Find where the given text appears and provide that cell's center as (X, Y) coordinate. 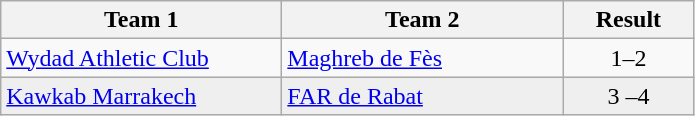
Result (628, 20)
Team 1 (142, 20)
3 –4 (628, 96)
Maghreb de Fès (422, 58)
Team 2 (422, 20)
Kawkab Marrakech (142, 96)
FAR de Rabat (422, 96)
Wydad Athletic Club (142, 58)
1–2 (628, 58)
